Capture the cell that displays the provided text and extract its [x, y] central coordinate. 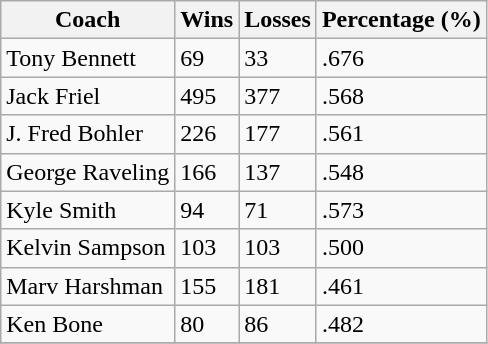
Percentage (%) [401, 20]
.568 [401, 96]
Wins [207, 20]
377 [278, 96]
Coach [88, 20]
Kyle Smith [88, 210]
Marv Harshman [88, 286]
80 [207, 324]
.548 [401, 172]
495 [207, 96]
94 [207, 210]
Ken Bone [88, 324]
226 [207, 134]
86 [278, 324]
137 [278, 172]
.461 [401, 286]
.482 [401, 324]
33 [278, 58]
.573 [401, 210]
.676 [401, 58]
155 [207, 286]
69 [207, 58]
177 [278, 134]
George Raveling [88, 172]
Kelvin Sampson [88, 248]
Losses [278, 20]
.561 [401, 134]
181 [278, 286]
71 [278, 210]
Jack Friel [88, 96]
166 [207, 172]
J. Fred Bohler [88, 134]
Tony Bennett [88, 58]
.500 [401, 248]
